Return the (X, Y) coordinate for the center point of the cell that contains the specified text.  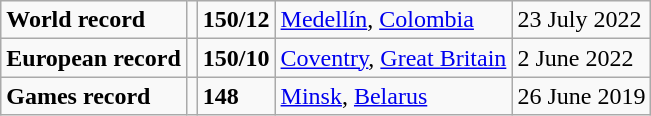
Medellín, Colombia (394, 20)
150/12 (236, 20)
Games record (94, 96)
150/10 (236, 58)
2 June 2022 (582, 58)
World record (94, 20)
Coventry, Great Britain (394, 58)
European record (94, 58)
148 (236, 96)
26 June 2019 (582, 96)
23 July 2022 (582, 20)
Minsk, Belarus (394, 96)
